Provide the (X, Y) coordinate of the cell's center where the given text is located.  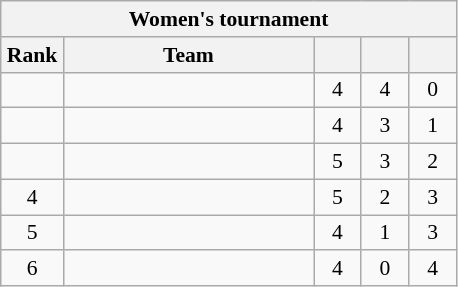
6 (32, 269)
Women's tournament (229, 19)
Team (188, 55)
Rank (32, 55)
